Scan for the cell matching the given text and deliver its [x, y] coordinate at center. 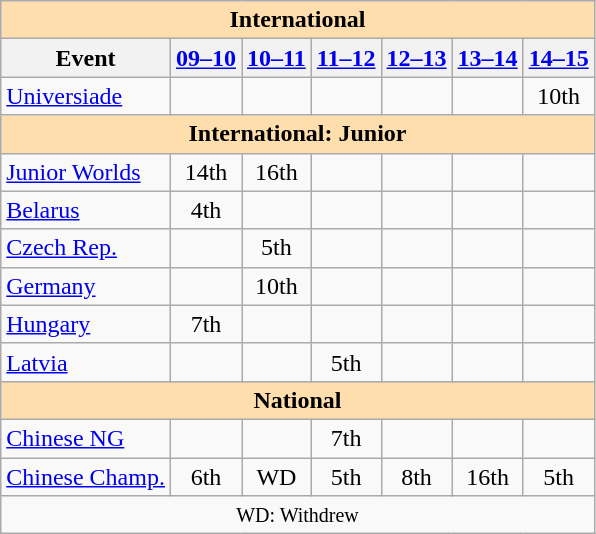
6th [206, 477]
Junior Worlds [86, 172]
Chinese Champ. [86, 477]
WD: Withdrew [298, 515]
International [298, 20]
Latvia [86, 362]
11–12 [346, 58]
10–11 [277, 58]
4th [206, 210]
Universiade [86, 96]
Czech Rep. [86, 248]
International: Junior [298, 134]
8th [416, 477]
13–14 [488, 58]
14th [206, 172]
12–13 [416, 58]
National [298, 400]
09–10 [206, 58]
Event [86, 58]
14–15 [558, 58]
WD [277, 477]
Chinese NG [86, 438]
Germany [86, 286]
Belarus [86, 210]
Hungary [86, 324]
